Locate the cell with the specified text and output its [x, y] center coordinate. 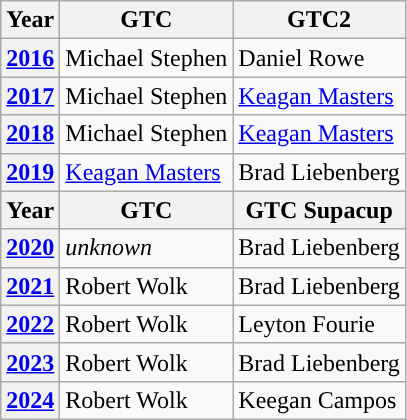
Keegan Campos [320, 400]
2017 [30, 96]
GTC2 [320, 20]
2023 [30, 362]
2016 [30, 58]
2019 [30, 172]
2020 [30, 248]
Daniel Rowe [320, 58]
Leyton Fourie [320, 324]
2024 [30, 400]
2022 [30, 324]
GTC Supacup [320, 210]
2021 [30, 286]
2018 [30, 134]
unknown [146, 248]
